Detect which cell encompasses the target text, then output its (x, y) center coordinate. 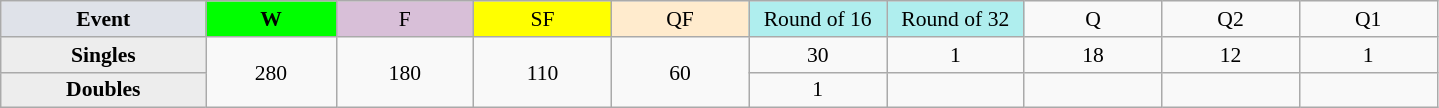
110 (543, 72)
SF (543, 19)
Q (1093, 19)
W (271, 19)
Doubles (104, 90)
Event (104, 19)
180 (405, 72)
Q1 (1368, 19)
QF (680, 19)
Round of 32 (955, 19)
Singles (104, 55)
30 (818, 55)
60 (680, 72)
280 (271, 72)
F (405, 19)
Q2 (1231, 19)
12 (1231, 55)
Round of 16 (818, 19)
18 (1093, 55)
